Extract the (X, Y) coordinate from the center of the cell holding the provided text.  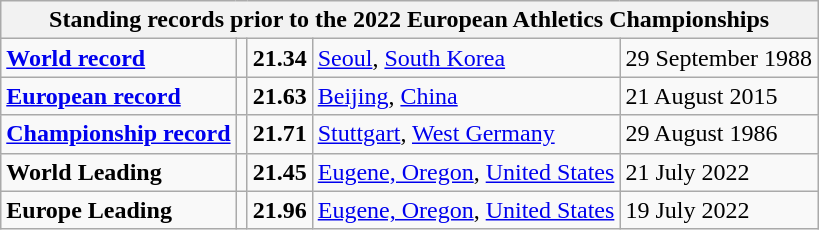
21 August 2015 (719, 96)
World record (118, 58)
21 July 2022 (719, 172)
European record (118, 96)
World Leading (118, 172)
21.96 (280, 210)
21.34 (280, 58)
29 September 1988 (719, 58)
Europe Leading (118, 210)
19 July 2022 (719, 210)
21.63 (280, 96)
Stuttgart, West Germany (466, 134)
Seoul, South Korea (466, 58)
Championship record (118, 134)
Standing records prior to the 2022 European Athletics Championships (410, 20)
21.45 (280, 172)
29 August 1986 (719, 134)
Beijing, China (466, 96)
21.71 (280, 134)
